Identify which cell holds the provided text, then report its (X, Y) central coordinate. 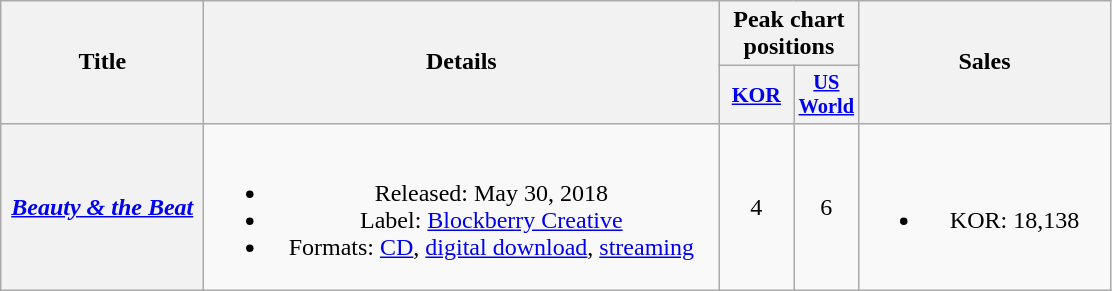
Title (102, 62)
4 (756, 206)
Peak chart positions (789, 34)
KOR (756, 95)
Sales (984, 62)
USWorld (826, 95)
Details (462, 62)
6 (826, 206)
Beauty & the Beat (102, 206)
Released: May 30, 2018Label: Blockberry CreativeFormats: CD, digital download, streaming (462, 206)
KOR: 18,138 (984, 206)
